Determine the [x, y] coordinate at the center of the cell enclosing the given text.  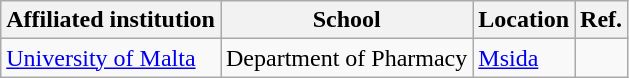
School [346, 20]
Location [524, 20]
Msida [524, 58]
Department of Pharmacy [346, 58]
Ref. [602, 20]
University of Malta [111, 58]
Affiliated institution [111, 20]
